From the cell containing the given text, extract its center point as [x, y] coordinate. 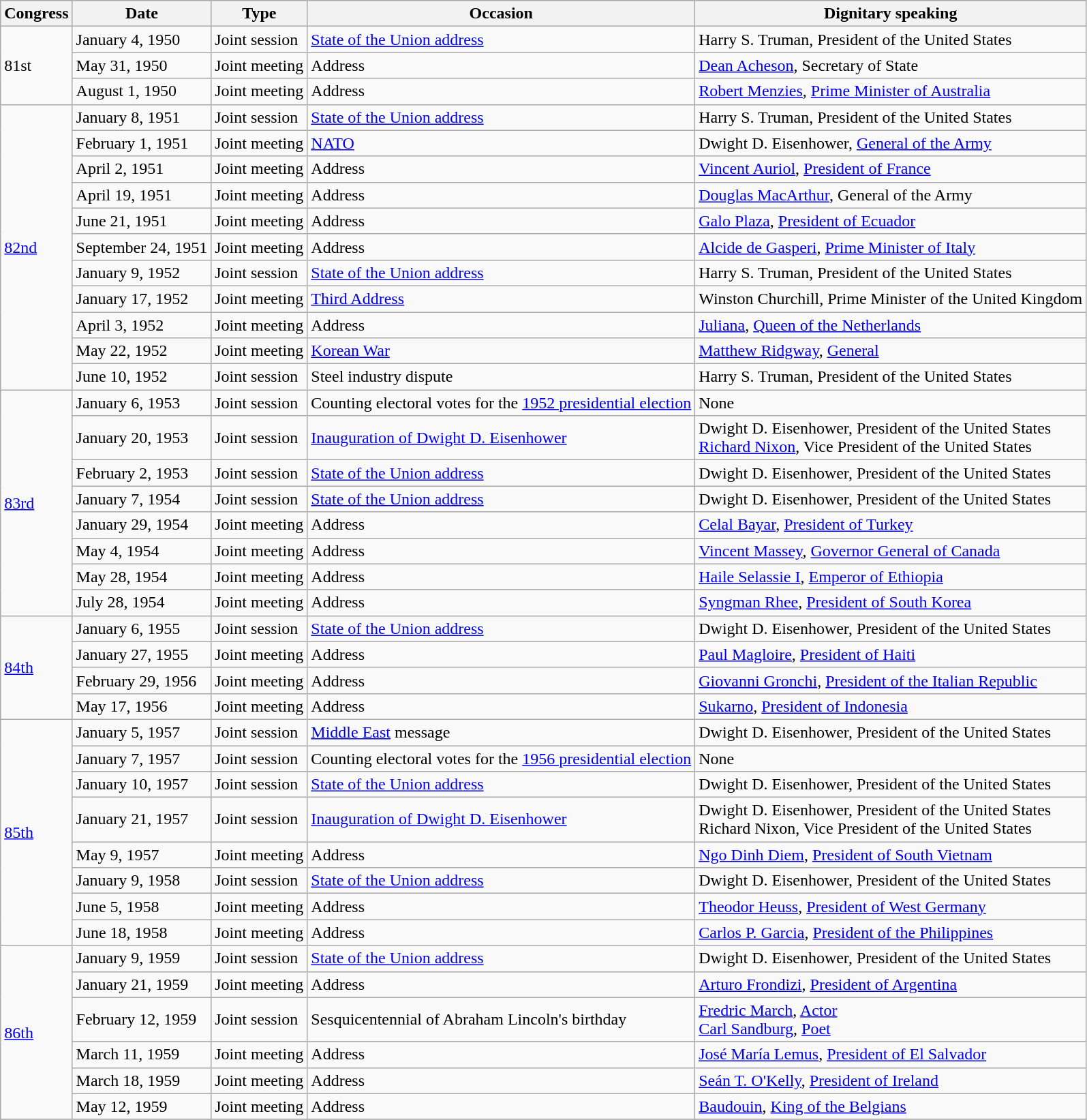
86th [37, 1032]
Vincent Auriol, President of France [891, 169]
Alcide de Gasperi, Prime Minister of Italy [891, 247]
Congress [37, 14]
Carlos P. Garcia, President of the Philippines [891, 933]
Counting electoral votes for the 1956 presidential election [502, 759]
February 1, 1951 [142, 143]
January 20, 1953 [142, 438]
Robert Menzies, Prime Minister of Australia [891, 91]
Giovanni Gronchi, President of the Italian Republic [891, 680]
January 6, 1953 [142, 403]
July 28, 1954 [142, 603]
Ngo Dinh Diem, President of South Vietnam [891, 855]
March 11, 1959 [142, 1055]
Celal Bayar, President of Turkey [891, 525]
Dignitary speaking [891, 14]
January 9, 1952 [142, 273]
February 12, 1959 [142, 1020]
Douglas MacArthur, General of the Army [891, 195]
José María Lemus, President of El Salvador [891, 1055]
81st [37, 65]
Date [142, 14]
April 2, 1951 [142, 169]
Sukarno, President of Indonesia [891, 706]
May 22, 1952 [142, 351]
Seán T. O'Kelly, President of Ireland [891, 1080]
Middle East message [502, 732]
August 1, 1950 [142, 91]
85th [37, 832]
83rd [37, 503]
Matthew Ridgway, General [891, 351]
January 17, 1952 [142, 299]
Paul Magloire, President of Haiti [891, 654]
March 18, 1959 [142, 1080]
June 21, 1951 [142, 221]
January 27, 1955 [142, 654]
January 6, 1955 [142, 629]
June 10, 1952 [142, 377]
84th [37, 667]
January 9, 1959 [142, 958]
Vincent Massey, Governor General of Canada [891, 551]
February 29, 1956 [142, 680]
Baudouin, King of the Belgians [891, 1106]
September 24, 1951 [142, 247]
Steel industry dispute [502, 377]
January 21, 1959 [142, 984]
Juliana, Queen of the Netherlands [891, 325]
June 5, 1958 [142, 907]
82nd [37, 247]
January 7, 1957 [142, 759]
Type [259, 14]
June 18, 1958 [142, 933]
Fredric March, ActorCarl Sandburg, Poet [891, 1020]
May 4, 1954 [142, 551]
April 19, 1951 [142, 195]
Occasion [502, 14]
May 17, 1956 [142, 706]
May 31, 1950 [142, 65]
Winston Churchill, Prime Minister of the United Kingdom [891, 299]
Sesquicentennial of Abraham Lincoln's birthday [502, 1020]
Galo Plaza, President of Ecuador [891, 221]
NATO [502, 143]
January 5, 1957 [142, 732]
Counting electoral votes for the 1952 presidential election [502, 403]
January 29, 1954 [142, 525]
Theodor Heuss, President of West Germany [891, 907]
Dean Acheson, Secretary of State [891, 65]
Third Address [502, 299]
January 9, 1958 [142, 881]
Arturo Frondizi, President of Argentina [891, 984]
January 7, 1954 [142, 499]
January 4, 1950 [142, 40]
January 10, 1957 [142, 785]
February 2, 1953 [142, 473]
May 28, 1954 [142, 577]
Dwight D. Eisenhower, General of the Army [891, 143]
April 3, 1952 [142, 325]
Haile Selassie I, Emperor of Ethiopia [891, 577]
May 9, 1957 [142, 855]
Syngman Rhee, President of South Korea [891, 603]
January 21, 1957 [142, 819]
May 12, 1959 [142, 1106]
Korean War [502, 351]
January 8, 1951 [142, 117]
